Determine the (x, y) coordinate at the center of the cell enclosing the given text.  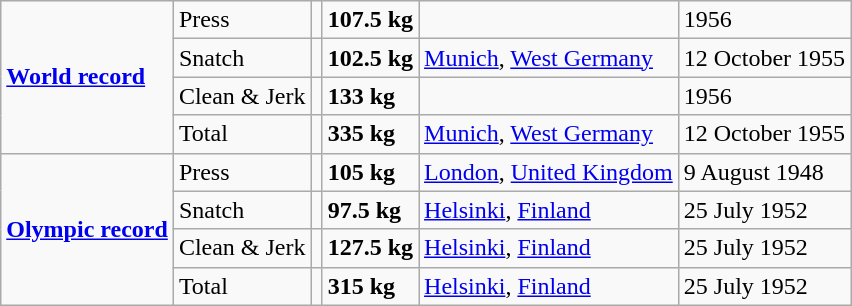
335 kg (370, 134)
Olympic record (88, 229)
315 kg (370, 286)
107.5 kg (370, 20)
127.5 kg (370, 248)
105 kg (370, 172)
London, United Kingdom (549, 172)
9 August 1948 (764, 172)
133 kg (370, 96)
102.5 kg (370, 58)
World record (88, 77)
97.5 kg (370, 210)
